Pinpoint the cell where the given text exists, returning its (x, y) midpoint coordinate. 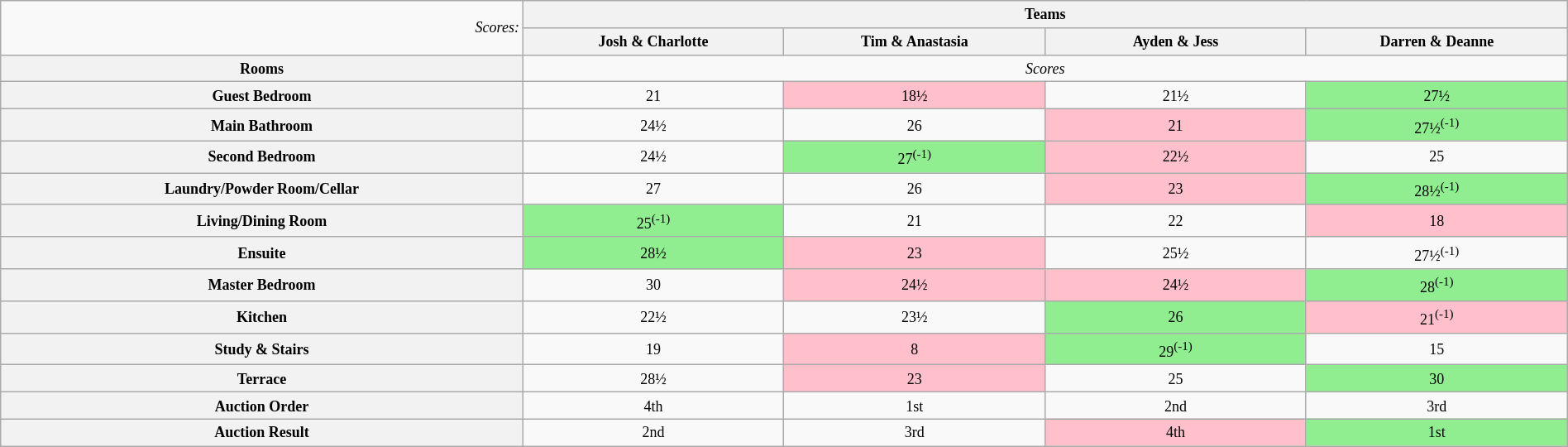
Scores (1045, 68)
21½ (1176, 96)
21(-1) (1437, 316)
27 (653, 189)
Main Bathroom (262, 124)
8 (915, 349)
Rooms (262, 68)
Laundry/Powder Room/Cellar (262, 189)
Terrace (262, 379)
Auction Order (262, 406)
Master Bedroom (262, 285)
18 (1437, 220)
19 (653, 349)
Ensuite (262, 253)
Living/Dining Room (262, 220)
Teams (1045, 15)
Guest Bedroom (262, 96)
28½(-1) (1437, 189)
18½ (915, 96)
Darren & Deanne (1437, 41)
27½ (1437, 96)
Scores: (262, 28)
27(-1) (915, 157)
29(-1) (1176, 349)
22 (1176, 220)
15 (1437, 349)
Auction Result (262, 432)
25(-1) (653, 220)
28(-1) (1437, 285)
23½ (915, 316)
Study & Stairs (262, 349)
Second Bedroom (262, 157)
Josh & Charlotte (653, 41)
Kitchen (262, 316)
25½ (1176, 253)
Tim & Anastasia (915, 41)
Ayden & Jess (1176, 41)
